Output the [x, y] coordinate of the center of the cell containing the given text.  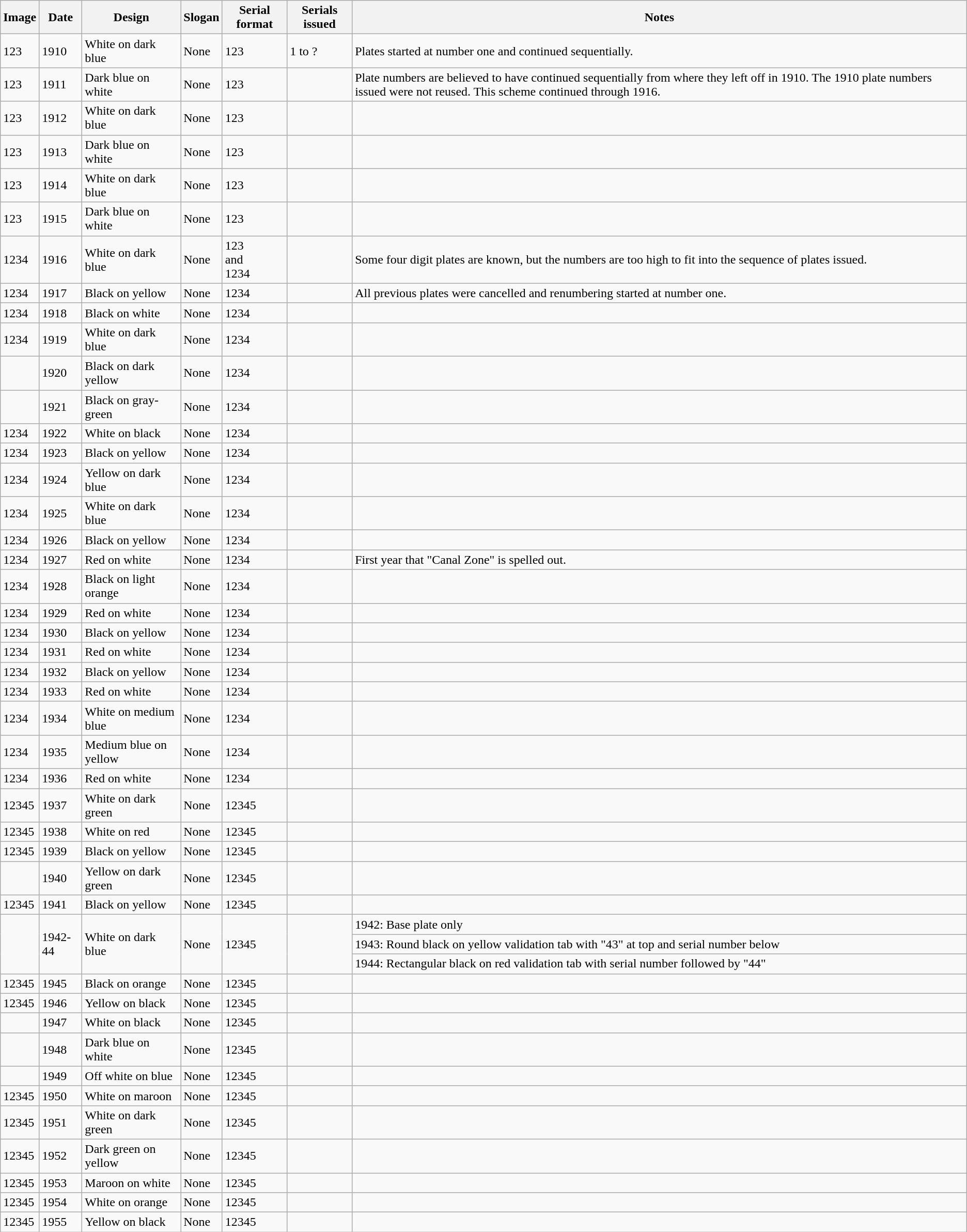
Yellow on dark blue [131, 480]
First year that "Canal Zone" is spelled out. [660, 560]
Black on light orange [131, 586]
Some four digit plates are known, but the numbers are too high to fit into the sequence of plates issued. [660, 259]
1936 [61, 778]
1932 [61, 672]
1950 [61, 1096]
Serial format [254, 18]
1912 [61, 118]
Yellow on dark green [131, 879]
1939 [61, 852]
Plates started at number one and continued sequentially. [660, 51]
1955 [61, 1222]
Image [20, 18]
White on medium blue [131, 718]
1925 [61, 514]
1913 [61, 152]
1941 [61, 905]
1946 [61, 1003]
1915 [61, 219]
Dark green on yellow [131, 1156]
1944: Rectangular black on red validation tab with serial number followed by "44" [660, 964]
Black on gray-green [131, 406]
1933 [61, 691]
1938 [61, 832]
Medium blue on yellow [131, 751]
Black on white [131, 313]
1949 [61, 1076]
Serials issued [320, 18]
Notes [660, 18]
1911 [61, 85]
All previous plates were cancelled and renumbering started at number one. [660, 293]
1 to ? [320, 51]
1916 [61, 259]
1935 [61, 751]
1940 [61, 879]
White on maroon [131, 1096]
123and1234 [254, 259]
1920 [61, 373]
1929 [61, 613]
1951 [61, 1122]
1919 [61, 339]
1947 [61, 1023]
1914 [61, 185]
1948 [61, 1049]
1922 [61, 434]
Black on orange [131, 983]
1952 [61, 1156]
1954 [61, 1203]
1930 [61, 633]
1918 [61, 313]
1934 [61, 718]
1928 [61, 586]
Black on dark yellow [131, 373]
Maroon on white [131, 1183]
Slogan [201, 18]
1926 [61, 540]
White on orange [131, 1203]
1937 [61, 805]
1927 [61, 560]
1921 [61, 406]
Off white on blue [131, 1076]
Design [131, 18]
1943: Round black on yellow validation tab with "43" at top and serial number below [660, 944]
1945 [61, 983]
1910 [61, 51]
1931 [61, 652]
1953 [61, 1183]
1917 [61, 293]
1924 [61, 480]
1923 [61, 453]
1942-44 [61, 944]
White on red [131, 832]
Date [61, 18]
1942: Base plate only [660, 925]
